Scan for the cell matching the given text and deliver its (x, y) coordinate at center. 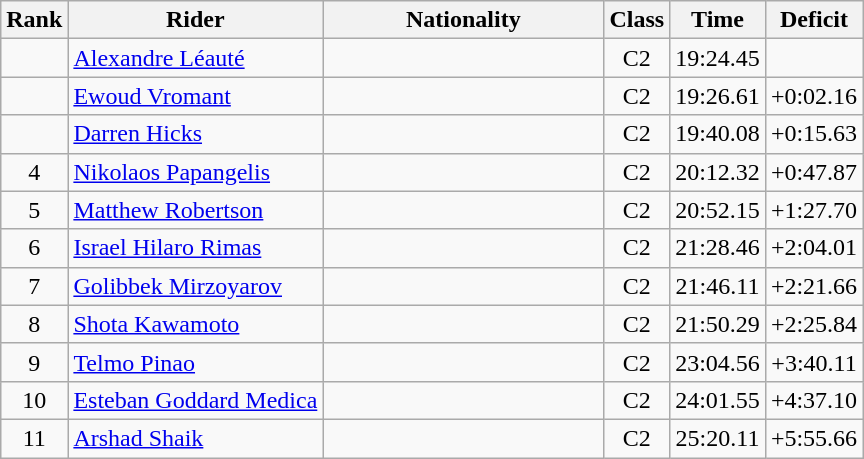
Nationality (464, 20)
19:24.45 (718, 58)
8 (34, 324)
+2:04.01 (814, 248)
Shota Kawamoto (196, 324)
+1:27.70 (814, 210)
20:12.32 (718, 172)
Darren Hicks (196, 134)
20:52.15 (718, 210)
+0:47.87 (814, 172)
+3:40.11 (814, 362)
25:20.11 (718, 438)
Rank (34, 20)
Rider (196, 20)
23:04.56 (718, 362)
9 (34, 362)
+0:02.16 (814, 96)
19:26.61 (718, 96)
6 (34, 248)
4 (34, 172)
Golibbek Mirzoyarov (196, 286)
+5:55.66 (814, 438)
Arshad Shaik (196, 438)
Ewoud Vromant (196, 96)
Telmo Pinao (196, 362)
+4:37.10 (814, 400)
+0:15.63 (814, 134)
21:46.11 (718, 286)
Esteban Goddard Medica (196, 400)
10 (34, 400)
Matthew Robertson (196, 210)
Nikolaos Papangelis (196, 172)
5 (34, 210)
24:01.55 (718, 400)
11 (34, 438)
Class (637, 20)
Israel Hilaro Rimas (196, 248)
Alexandre Léauté (196, 58)
21:50.29 (718, 324)
7 (34, 286)
Time (718, 20)
+2:21.66 (814, 286)
+2:25.84 (814, 324)
21:28.46 (718, 248)
19:40.08 (718, 134)
Deficit (814, 20)
